Output the (X, Y) coordinate of the center of the cell containing the given text.  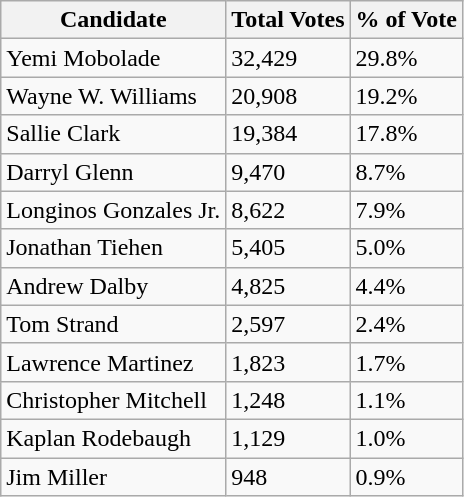
29.8% (406, 58)
2,597 (288, 324)
1.0% (406, 438)
Candidate (114, 20)
4.4% (406, 286)
Jonathan Tiehen (114, 248)
Kaplan Rodebaugh (114, 438)
4,825 (288, 286)
20,908 (288, 96)
Lawrence Martinez (114, 362)
Jim Miller (114, 477)
% of Vote (406, 20)
1.1% (406, 400)
Christopher Mitchell (114, 400)
5.0% (406, 248)
0.9% (406, 477)
Total Votes (288, 20)
5,405 (288, 248)
17.8% (406, 134)
Sallie Clark (114, 134)
948 (288, 477)
2.4% (406, 324)
8.7% (406, 172)
8,622 (288, 210)
1,248 (288, 400)
Tom Strand (114, 324)
19.2% (406, 96)
32,429 (288, 58)
7.9% (406, 210)
Andrew Dalby (114, 286)
Darryl Glenn (114, 172)
Wayne W. Williams (114, 96)
Longinos Gonzales Jr. (114, 210)
1,129 (288, 438)
1,823 (288, 362)
Yemi Mobolade (114, 58)
1.7% (406, 362)
9,470 (288, 172)
19,384 (288, 134)
